Detect which cell encompasses the target text, then output its [X, Y] center coordinate. 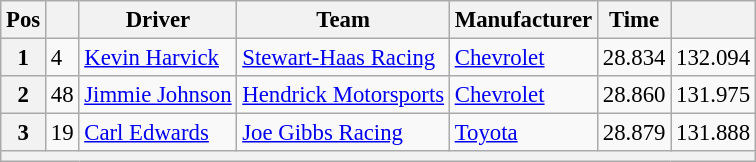
28.834 [634, 58]
3 [24, 133]
Pos [24, 20]
Driver [158, 20]
Team [343, 20]
Joe Gibbs Racing [343, 133]
4 [62, 58]
19 [62, 133]
28.860 [634, 95]
131.888 [714, 133]
Toyota [523, 133]
48 [62, 95]
2 [24, 95]
131.975 [714, 95]
Time [634, 20]
Hendrick Motorsports [343, 95]
132.094 [714, 58]
Kevin Harvick [158, 58]
Manufacturer [523, 20]
28.879 [634, 133]
Carl Edwards [158, 133]
1 [24, 58]
Jimmie Johnson [158, 95]
Stewart-Haas Racing [343, 58]
